Capture the cell that displays the provided text and extract its (X, Y) central coordinate. 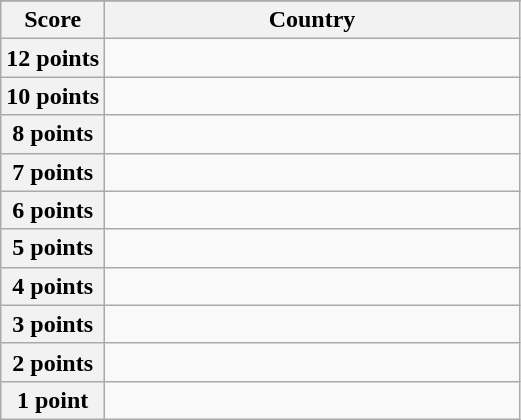
4 points (53, 286)
12 points (53, 58)
2 points (53, 362)
1 point (53, 400)
6 points (53, 210)
Score (53, 20)
5 points (53, 248)
7 points (53, 172)
3 points (53, 324)
10 points (53, 96)
8 points (53, 134)
Country (312, 20)
